Return (X, Y) of the center of cell containing provided text 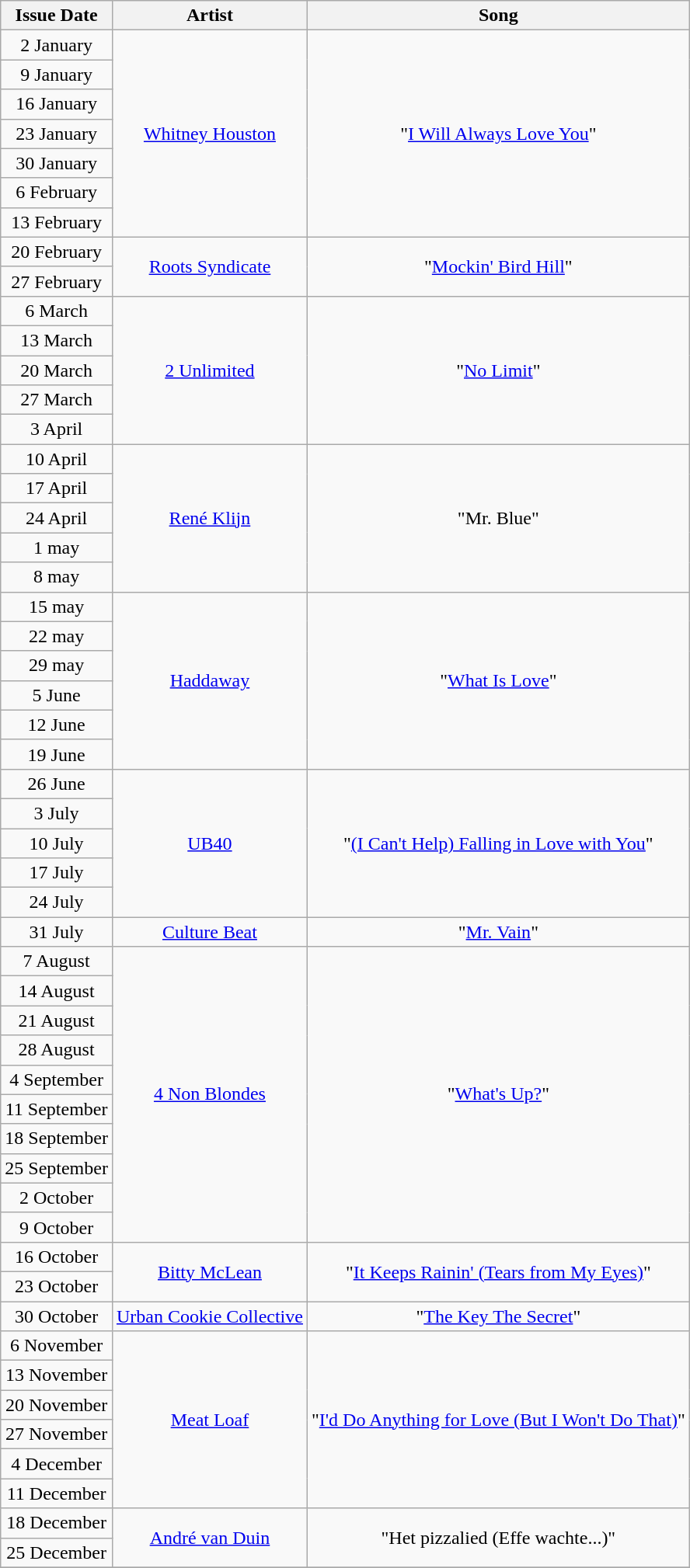
24 July (57, 902)
30 January (57, 163)
Song (498, 16)
Haddaway (210, 680)
20 February (57, 252)
"Het pizzalied (Effe wachte...)" (498, 1538)
23 October (57, 1286)
"(I Can't Help) Falling in Love with You" (498, 843)
3 April (57, 429)
Bitty McLean (210, 1271)
6 March (57, 311)
28 August (57, 1050)
12 June (57, 725)
"What Is Love" (498, 680)
"I Will Always Love You" (498, 134)
30 October (57, 1316)
23 January (57, 134)
31 July (57, 932)
3 July (57, 813)
20 November (57, 1405)
11 December (57, 1493)
Urban Cookie Collective (210, 1316)
Artist (210, 16)
11 September (57, 1109)
20 March (57, 370)
15 may (57, 607)
14 August (57, 991)
13 February (57, 222)
"I'd Do Anything for Love (But I Won't Do That)" (498, 1420)
26 June (57, 784)
4 December (57, 1464)
4 Non Blondes (210, 1095)
"Mr. Blue" (498, 518)
André van Duin (210, 1538)
25 December (57, 1552)
"No Limit" (498, 370)
29 may (57, 666)
"The Key The Secret" (498, 1316)
"Mockin' Bird Hill" (498, 266)
18 December (57, 1523)
6 February (57, 193)
9 October (57, 1227)
Whitney Houston (210, 134)
17 April (57, 488)
Roots Syndicate (210, 266)
22 may (57, 636)
4 September (57, 1080)
18 September (57, 1139)
"It Keeps Rainin' (Tears from My Eyes)" (498, 1271)
"Mr. Vain" (498, 932)
16 October (57, 1257)
27 November (57, 1434)
27 March (57, 400)
2 Unlimited (210, 370)
19 June (57, 754)
10 April (57, 459)
Culture Beat (210, 932)
13 March (57, 340)
Issue Date (57, 16)
25 September (57, 1168)
17 July (57, 873)
16 January (57, 104)
13 November (57, 1375)
9 January (57, 75)
Meat Loaf (210, 1420)
7 August (57, 961)
2 October (57, 1198)
8 may (57, 577)
27 February (57, 281)
6 November (57, 1346)
21 August (57, 1020)
10 July (57, 843)
René Klijn (210, 518)
UB40 (210, 843)
1 may (57, 548)
24 April (57, 518)
2 January (57, 45)
"What's Up?" (498, 1095)
5 June (57, 695)
